Identify which cell holds the provided text, then report its (X, Y) central coordinate. 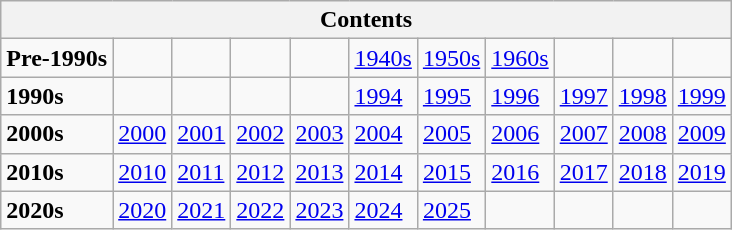
1960s (520, 58)
2010s (57, 172)
1940s (383, 58)
2017 (584, 172)
1990s (57, 96)
2000s (57, 134)
2011 (202, 172)
1998 (642, 96)
2008 (642, 134)
Pre-1990s (57, 58)
Contents (366, 20)
1994 (383, 96)
2009 (702, 134)
1996 (520, 96)
2003 (320, 134)
2000 (142, 134)
2022 (260, 210)
1997 (584, 96)
1995 (451, 96)
2023 (320, 210)
2012 (260, 172)
2014 (383, 172)
2018 (642, 172)
2010 (142, 172)
2020 (142, 210)
2015 (451, 172)
2025 (451, 210)
2020s (57, 210)
2013 (320, 172)
2019 (702, 172)
2004 (383, 134)
2024 (383, 210)
2006 (520, 134)
1950s (451, 58)
2021 (202, 210)
2016 (520, 172)
2005 (451, 134)
2001 (202, 134)
2002 (260, 134)
2007 (584, 134)
1999 (702, 96)
